Detect which cell encompasses the target text, then output its (x, y) center coordinate. 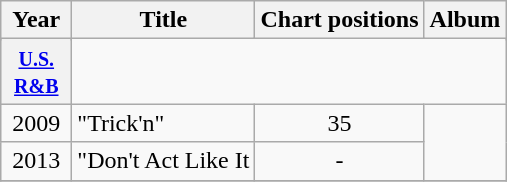
35 (340, 123)
"Don't Act Like It (164, 161)
- (340, 161)
Title (164, 20)
2009 (36, 123)
Year (36, 20)
2013 (36, 161)
Chart positions (340, 20)
"Trick'n" (164, 123)
U.S. R&B (36, 72)
Album (465, 20)
